Determine the [X, Y] coordinate at the center of the cell enclosing the given text.  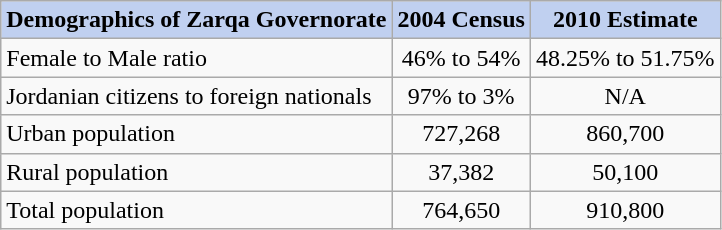
Female to Male ratio [196, 58]
N/A [625, 96]
Urban population [196, 134]
2010 Estimate [625, 20]
Total population [196, 210]
46% to 54% [461, 58]
48.25% to 51.75% [625, 58]
910,800 [625, 210]
764,650 [461, 210]
860,700 [625, 134]
37,382 [461, 172]
727,268 [461, 134]
50,100 [625, 172]
Jordanian citizens to foreign nationals [196, 96]
2004 Census [461, 20]
Demographics of Zarqa Governorate [196, 20]
Rural population [196, 172]
97% to 3% [461, 96]
